Output the [x, y] coordinate of the center of the cell containing the given text.  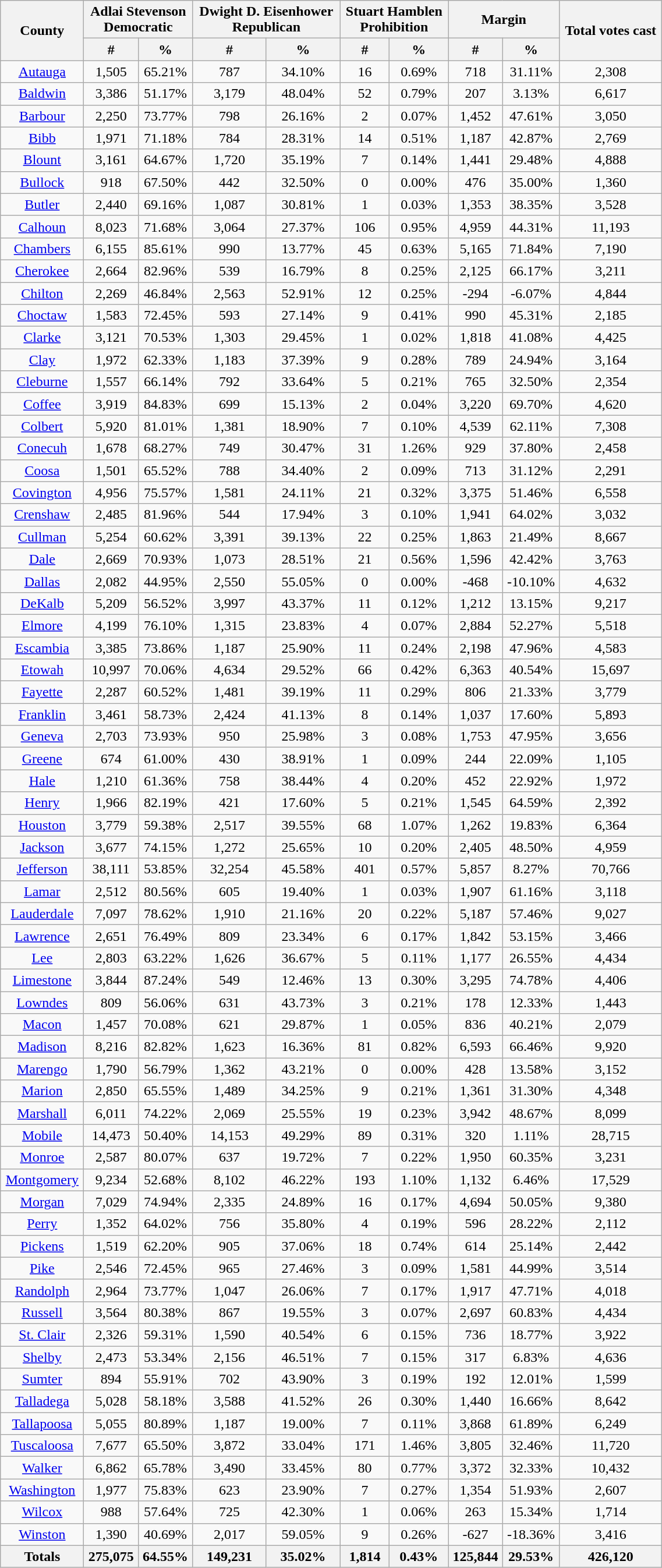
Washington [42, 1490]
17,529 [611, 1180]
8,102 [229, 1180]
3,656 [611, 737]
8,099 [611, 1113]
4,199 [111, 625]
Marshall [42, 1113]
2,850 [111, 1091]
5,209 [111, 603]
787 [229, 72]
16.79% [303, 271]
Choctaw [42, 316]
Monroe [42, 1158]
45 [364, 249]
784 [229, 138]
53.15% [531, 936]
1,599 [611, 1379]
42.87% [531, 138]
71.18% [165, 138]
Montgomery [42, 1180]
40.21% [531, 1025]
4,844 [611, 293]
0.43% [419, 1556]
28.22% [531, 1224]
Bibb [42, 138]
2,326 [111, 1335]
3,922 [611, 1335]
Lauderdale [42, 914]
2,308 [611, 72]
60.52% [165, 692]
56.79% [165, 1069]
1,678 [111, 448]
Adlai StevensonDemocratic [139, 20]
38,111 [111, 869]
2,125 [475, 271]
2,651 [111, 936]
10 [364, 847]
30.47% [303, 448]
48.04% [303, 94]
55.05% [303, 581]
Tallapoosa [42, 1424]
0.74% [419, 1246]
60.35% [531, 1158]
75.83% [165, 1490]
713 [475, 470]
5,920 [111, 426]
76.10% [165, 625]
3,118 [611, 891]
74.94% [165, 1202]
2,607 [611, 1490]
6,155 [111, 249]
15,697 [611, 670]
Wilcox [42, 1512]
52.68% [165, 1180]
10,432 [611, 1468]
Marion [42, 1091]
65.21% [165, 72]
3,919 [111, 404]
1,452 [475, 116]
3,466 [611, 936]
59.38% [165, 825]
0.82% [419, 1047]
0.31% [419, 1135]
48.50% [531, 847]
736 [475, 1335]
50.05% [531, 1202]
12.46% [303, 980]
24.94% [531, 360]
59.05% [303, 1534]
14,153 [229, 1135]
1,626 [229, 958]
64.67% [165, 160]
Pickens [42, 1246]
57.46% [531, 914]
32,254 [229, 869]
2,485 [111, 515]
1.07% [419, 825]
758 [229, 781]
9,027 [611, 914]
52.27% [531, 625]
3,588 [229, 1401]
894 [111, 1379]
53.85% [165, 869]
58.73% [165, 714]
125,844 [475, 1556]
3,220 [475, 404]
5,165 [475, 249]
3,375 [475, 493]
5,028 [111, 1401]
207 [475, 94]
6,011 [111, 1113]
56.52% [165, 603]
5,893 [611, 714]
14,473 [111, 1135]
82.19% [165, 803]
Lowndes [42, 1002]
33.04% [303, 1446]
4,634 [229, 670]
702 [229, 1379]
49.29% [303, 1135]
1,910 [229, 914]
46.22% [303, 1180]
Autauga [42, 72]
81.01% [165, 426]
5,055 [111, 1424]
Shelby [42, 1357]
10,997 [111, 670]
87.24% [165, 980]
60.83% [531, 1312]
623 [229, 1490]
905 [229, 1246]
0.23% [419, 1113]
66.17% [531, 271]
1,132 [475, 1180]
Fayette [42, 692]
28.51% [303, 559]
29.52% [303, 670]
82.82% [165, 1047]
4,018 [611, 1290]
1.10% [419, 1180]
85.61% [165, 249]
2,250 [111, 116]
7,308 [611, 426]
6,363 [475, 670]
3,372 [475, 1468]
Margin [504, 20]
1,087 [229, 204]
3,179 [229, 94]
4,348 [611, 1091]
6,617 [611, 94]
549 [229, 980]
Cherokee [42, 271]
539 [229, 271]
0.69% [419, 72]
1,557 [111, 382]
DeKalb [42, 603]
1,443 [611, 1002]
66.14% [165, 382]
18.90% [303, 426]
0.02% [419, 338]
35.80% [303, 1224]
Conecuh [42, 448]
50.40% [165, 1135]
4,694 [475, 1202]
1,457 [111, 1025]
2,563 [229, 293]
2,664 [111, 271]
621 [229, 1025]
1,941 [475, 515]
792 [229, 382]
18 [364, 1246]
9,920 [611, 1047]
64.59% [531, 803]
2,185 [611, 316]
2,964 [111, 1290]
605 [229, 891]
9,217 [611, 603]
26 [364, 1401]
80.56% [165, 891]
4,956 [111, 493]
Macon [42, 1025]
8.27% [531, 869]
65.50% [165, 1446]
35.00% [531, 182]
31 [364, 448]
1,501 [111, 470]
3,868 [475, 1424]
Franklin [42, 714]
1,753 [475, 737]
34.10% [303, 72]
64.55% [165, 1556]
1,390 [111, 1534]
36.67% [303, 958]
3,528 [611, 204]
80 [364, 1468]
3,152 [611, 1069]
2,703 [111, 737]
2,512 [111, 891]
Houston [42, 825]
2,440 [111, 204]
45.31% [531, 316]
-627 [475, 1534]
Chambers [42, 249]
193 [364, 1180]
Totals [42, 1556]
317 [475, 1357]
3,763 [611, 559]
19.83% [531, 825]
68 [364, 825]
16.66% [531, 1401]
39.19% [303, 692]
Chilton [42, 293]
62.20% [165, 1246]
20 [364, 914]
Cullman [42, 537]
Baldwin [42, 94]
2,697 [475, 1312]
Calhoun [42, 226]
65.78% [165, 1468]
22.09% [531, 759]
965 [229, 1268]
725 [229, 1512]
401 [364, 869]
15.34% [531, 1512]
51.17% [165, 94]
476 [475, 182]
37.80% [531, 448]
275,075 [111, 1556]
Hale [42, 781]
1,519 [111, 1246]
637 [229, 1158]
70,766 [611, 869]
3,386 [111, 94]
42.30% [303, 1512]
Lamar [42, 891]
69.16% [165, 204]
2,354 [611, 382]
29.48% [531, 160]
5,518 [611, 625]
59.31% [165, 1335]
1,183 [229, 360]
1,971 [111, 138]
81.96% [165, 515]
7,677 [111, 1446]
0.06% [419, 1512]
0.32% [419, 493]
38.44% [303, 781]
2,069 [229, 1113]
Pike [42, 1268]
1,073 [229, 559]
1,917 [475, 1290]
33.45% [303, 1468]
749 [229, 448]
4,539 [475, 426]
18.77% [531, 1335]
19.40% [303, 891]
674 [111, 759]
14 [364, 138]
1,907 [475, 891]
756 [229, 1224]
1,720 [229, 160]
1,977 [111, 1490]
6.46% [531, 1180]
3,164 [611, 360]
3,490 [229, 1468]
61.36% [165, 781]
4,406 [611, 980]
41.08% [531, 338]
2,269 [111, 293]
58.18% [165, 1401]
Henry [42, 803]
4,888 [611, 160]
1,505 [111, 72]
61.89% [531, 1424]
25.14% [531, 1246]
320 [475, 1135]
-10.10% [531, 581]
32.33% [531, 1468]
-18.36% [531, 1534]
171 [364, 1446]
76.49% [165, 936]
47.71% [531, 1290]
442 [229, 182]
0.26% [419, 1534]
31.30% [531, 1091]
Greene [42, 759]
Morgan [42, 1202]
3,514 [611, 1268]
Jackson [42, 847]
9,380 [611, 1202]
26.55% [531, 958]
Limestone [42, 980]
8,216 [111, 1047]
62.33% [165, 360]
0.41% [419, 316]
2,769 [611, 138]
Randolph [42, 1290]
2,550 [229, 581]
11,720 [611, 1446]
84.83% [165, 404]
43.90% [303, 1379]
1,440 [475, 1401]
9,234 [111, 1180]
4,583 [611, 648]
1,863 [475, 537]
2,424 [229, 714]
Madison [42, 1047]
1,814 [364, 1556]
51.46% [531, 493]
28,715 [611, 1135]
Lee [42, 958]
11,193 [611, 226]
0.57% [419, 869]
County [42, 30]
51.93% [531, 1490]
3,844 [111, 980]
2,473 [111, 1357]
26.16% [303, 116]
765 [475, 382]
27.46% [303, 1268]
55.91% [165, 1379]
1,950 [475, 1158]
73.86% [165, 648]
39.55% [303, 825]
596 [475, 1224]
23.34% [303, 936]
63.22% [165, 958]
452 [475, 781]
80.89% [165, 1424]
2,287 [111, 692]
918 [111, 182]
1,545 [475, 803]
35.19% [303, 160]
Etowah [42, 670]
56.06% [165, 1002]
806 [475, 692]
33.64% [303, 382]
0.51% [419, 138]
2,803 [111, 958]
950 [229, 737]
29.53% [531, 1556]
Sumter [42, 1379]
70.93% [165, 559]
47.61% [531, 116]
Geneva [42, 737]
46.84% [165, 293]
3,385 [111, 648]
75.57% [165, 493]
24.11% [303, 493]
263 [475, 1512]
1.46% [419, 1446]
1,262 [475, 825]
74.22% [165, 1113]
53.34% [165, 1357]
21.33% [531, 692]
St. Clair [42, 1335]
1,596 [475, 559]
2,458 [611, 448]
1,210 [111, 781]
192 [475, 1379]
Bullock [42, 182]
8,023 [111, 226]
Cleburne [42, 382]
23.90% [303, 1490]
0.12% [419, 603]
2,335 [229, 1202]
1,037 [475, 714]
80.38% [165, 1312]
593 [229, 316]
Blount [42, 160]
929 [475, 448]
Dale [42, 559]
867 [229, 1312]
Stuart HamblenProhibition [394, 20]
149,231 [229, 1556]
0.29% [419, 692]
2,587 [111, 1158]
631 [229, 1002]
0.28% [419, 360]
Coosa [42, 470]
1,966 [111, 803]
0.77% [419, 1468]
Elmore [42, 625]
82.96% [165, 271]
27.14% [303, 316]
3,211 [611, 271]
29.87% [303, 1025]
39.13% [303, 537]
Perry [42, 1224]
0.24% [419, 648]
Talladega [42, 1401]
2,669 [111, 559]
41.13% [303, 714]
70.53% [165, 338]
61.00% [165, 759]
7,097 [111, 914]
Clay [42, 360]
4,425 [611, 338]
7,029 [111, 1202]
24.89% [303, 1202]
46.51% [303, 1357]
13.77% [303, 249]
1,353 [475, 204]
42.42% [531, 559]
Lawrence [42, 936]
8,667 [611, 537]
1,352 [111, 1224]
7,190 [611, 249]
70.08% [165, 1025]
13 [364, 980]
1,362 [229, 1069]
Total votes cast [611, 30]
4,636 [611, 1357]
31.11% [531, 72]
69.70% [531, 404]
74.78% [531, 980]
57.64% [165, 1512]
-468 [475, 581]
988 [111, 1512]
2,082 [111, 581]
15.13% [303, 404]
70.06% [165, 670]
Winston [42, 1534]
80.07% [165, 1158]
52.91% [303, 293]
29.45% [303, 338]
19.55% [303, 1312]
65.52% [165, 470]
2,291 [611, 470]
25.55% [303, 1113]
544 [229, 515]
3.13% [531, 94]
2,517 [229, 825]
47.95% [531, 737]
244 [475, 759]
1,481 [229, 692]
1,303 [229, 338]
47.96% [531, 648]
1,623 [229, 1047]
3,295 [475, 980]
Marengo [42, 1069]
2,198 [475, 648]
718 [475, 72]
2,884 [475, 625]
89 [364, 1135]
1,714 [611, 1512]
66.46% [531, 1047]
Jefferson [42, 869]
Butler [42, 204]
2,112 [611, 1224]
1,177 [475, 958]
614 [475, 1246]
43.21% [303, 1069]
-6.07% [531, 293]
3,805 [475, 1446]
0.05% [419, 1025]
19 [364, 1113]
0.63% [419, 249]
0.04% [419, 404]
1,590 [229, 1335]
43.37% [303, 603]
-294 [475, 293]
3,997 [229, 603]
81 [364, 1047]
Tuscaloosa [42, 1446]
2,156 [229, 1357]
2,405 [475, 847]
71.68% [165, 226]
5,857 [475, 869]
Dwight D. EisenhowerRepublican [267, 20]
3,677 [111, 847]
1,105 [611, 759]
44.95% [165, 581]
3,050 [611, 116]
699 [229, 404]
3,461 [111, 714]
1,441 [475, 160]
3,416 [611, 1534]
2,546 [111, 1268]
3,161 [111, 160]
106 [364, 226]
Escambia [42, 648]
Covington [42, 493]
3,032 [611, 515]
19.72% [303, 1158]
68.27% [165, 448]
44.99% [531, 1268]
1,842 [475, 936]
0.95% [419, 226]
1,212 [475, 603]
61.16% [531, 891]
426,120 [611, 1556]
1.11% [531, 1135]
17.94% [303, 515]
44.31% [531, 226]
0.42% [419, 670]
3,391 [229, 537]
421 [229, 803]
19.00% [303, 1424]
Mobile [42, 1135]
6,558 [611, 493]
37.06% [303, 1246]
31.12% [531, 470]
1,354 [475, 1490]
28.31% [303, 138]
Barbour [42, 116]
35.02% [303, 1556]
8,642 [611, 1401]
12.01% [531, 1379]
6,364 [611, 825]
3,064 [229, 226]
6,593 [475, 1047]
2,079 [611, 1025]
3,942 [475, 1113]
1,489 [229, 1091]
25.90% [303, 648]
3,231 [611, 1158]
78.62% [165, 914]
34.25% [303, 1091]
Russell [42, 1312]
40.69% [165, 1534]
Dallas [42, 581]
71.84% [531, 249]
1,381 [229, 426]
Coffee [42, 404]
6,862 [111, 1468]
2,442 [611, 1246]
0.56% [419, 559]
21.49% [531, 537]
34.40% [303, 470]
52 [364, 94]
5,254 [111, 537]
798 [229, 116]
38.35% [531, 204]
1,361 [475, 1091]
2,017 [229, 1534]
74.15% [165, 847]
Clarke [42, 338]
3,564 [111, 1312]
1,315 [229, 625]
1,047 [229, 1290]
27.37% [303, 226]
178 [475, 1002]
37.39% [303, 360]
62.11% [531, 426]
23.83% [303, 625]
1.26% [419, 448]
430 [229, 759]
26.06% [303, 1290]
428 [475, 1069]
60.62% [165, 537]
12 [364, 293]
22.92% [531, 781]
41.52% [303, 1401]
12.33% [531, 1002]
836 [475, 1025]
73.93% [165, 737]
13.58% [531, 1069]
13.15% [531, 603]
65.55% [165, 1091]
Walker [42, 1468]
30.81% [303, 204]
Crenshaw [42, 515]
1,272 [229, 847]
48.67% [531, 1113]
1,583 [111, 316]
66 [364, 670]
16.36% [303, 1047]
45.58% [303, 869]
788 [229, 470]
25.65% [303, 847]
1,360 [611, 182]
Colbert [42, 426]
0.79% [419, 94]
22 [364, 537]
67.50% [165, 182]
0.27% [419, 1490]
6.83% [531, 1357]
3,872 [229, 1446]
1,818 [475, 338]
789 [475, 360]
32.46% [531, 1446]
38.91% [303, 759]
3,121 [111, 338]
25.98% [303, 737]
0.08% [419, 737]
5,187 [475, 914]
4,620 [611, 404]
1,790 [111, 1069]
21.16% [303, 914]
2,392 [611, 803]
4,632 [611, 581]
43.73% [303, 1002]
6,249 [611, 1424]
